For the text-containing cell, return its midpoint in (X, Y) coordinate format. 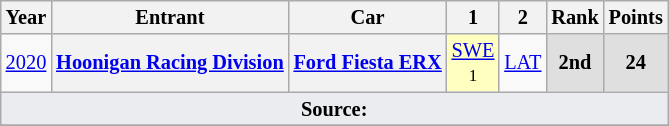
Entrant (170, 17)
Ford Fiesta ERX (368, 63)
Car (368, 17)
Points (636, 17)
SWE1 (474, 63)
LAT (522, 63)
24 (636, 63)
1 (474, 17)
Rank (574, 17)
2020 (26, 63)
2nd (574, 63)
Hoonigan Racing Division (170, 63)
Source: (334, 109)
2 (522, 17)
Year (26, 17)
